Scan for the cell matching the given text and deliver its [X, Y] coordinate at center. 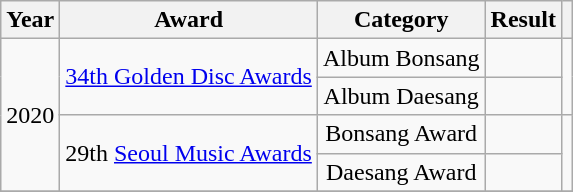
Year [30, 20]
34th Golden Disc Awards [189, 77]
Album Daesang [401, 96]
Bonsang Award [401, 134]
Daesang Award [401, 172]
29th Seoul Music Awards [189, 153]
Album Bonsang [401, 58]
Result [523, 20]
2020 [30, 115]
Category [401, 20]
Award [189, 20]
